Extract the (X, Y) coordinate from the center of the cell holding the provided text.  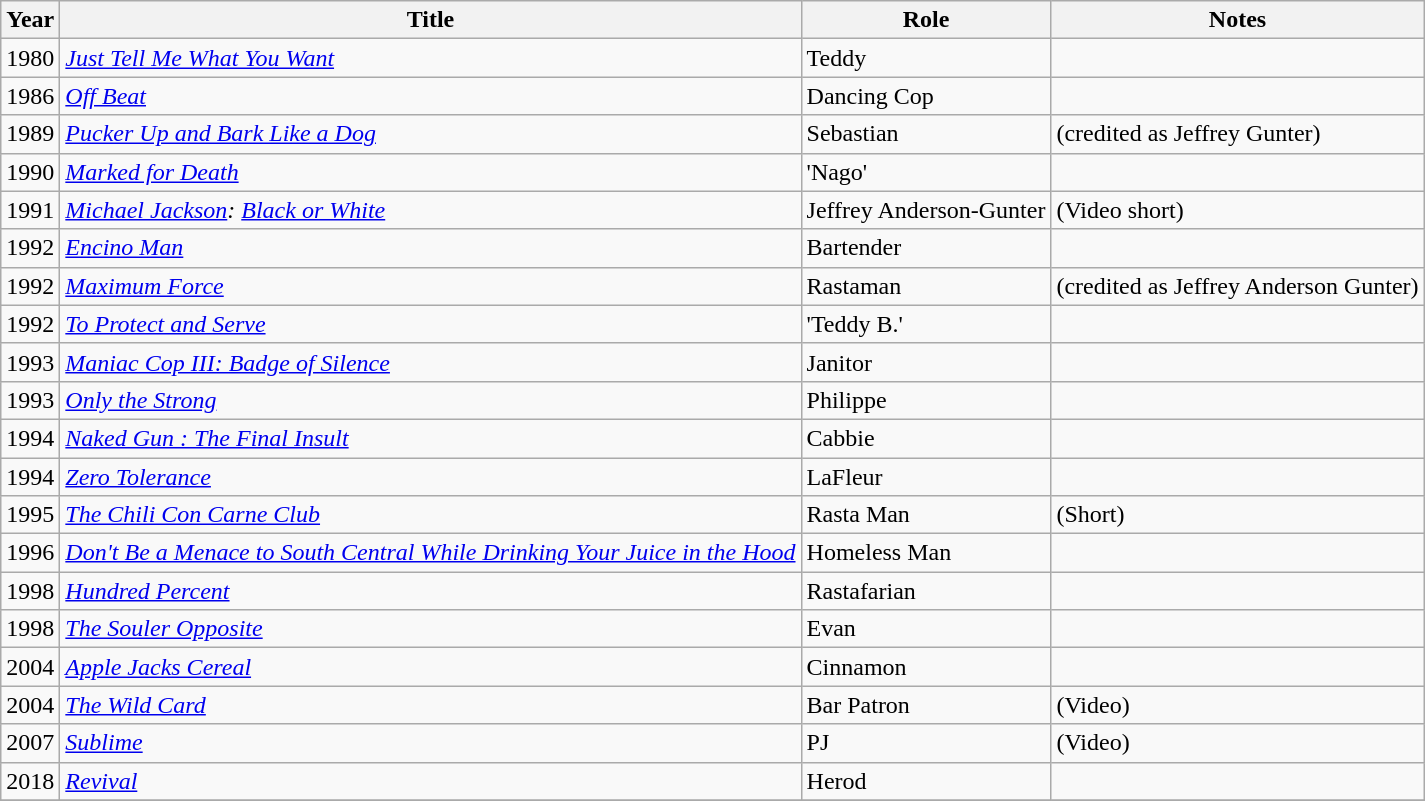
Don't Be a Menace to South Central While Drinking Your Juice in the Hood (430, 553)
The Wild Card (430, 705)
Cabbie (926, 438)
1989 (30, 134)
1990 (30, 172)
Notes (1238, 20)
Rasta Man (926, 515)
(Video short) (1238, 210)
2018 (30, 781)
Naked Gun : The Final Insult (430, 438)
Pucker Up and Bark Like a Dog (430, 134)
Teddy (926, 58)
Marked for Death (430, 172)
Maximum Force (430, 286)
Rastafarian (926, 591)
1986 (30, 96)
Homeless Man (926, 553)
To Protect and Serve (430, 324)
Just Tell Me What You Want (430, 58)
1980 (30, 58)
PJ (926, 743)
Sublime (430, 743)
1996 (30, 553)
Zero Tolerance (430, 477)
Dancing Cop (926, 96)
(credited as Jeffrey Gunter) (1238, 134)
Off Beat (430, 96)
(credited as Jeffrey Anderson Gunter) (1238, 286)
Cinnamon (926, 667)
(Short) (1238, 515)
Year (30, 20)
Evan (926, 629)
Philippe (926, 400)
1991 (30, 210)
Revival (430, 781)
Michael Jackson: Black or White (430, 210)
The Souler Opposite (430, 629)
2007 (30, 743)
'Nago' (926, 172)
Janitor (926, 362)
'Teddy B.' (926, 324)
Only the Strong (430, 400)
1995 (30, 515)
Title (430, 20)
Bar Patron (926, 705)
Herod (926, 781)
Sebastian (926, 134)
The Chili Con Carne Club (430, 515)
Role (926, 20)
Encino Man (430, 248)
LaFleur (926, 477)
Jeffrey Anderson-Gunter (926, 210)
Bartender (926, 248)
Hundred Percent (430, 591)
Apple Jacks Cereal (430, 667)
Rastaman (926, 286)
Maniac Cop III: Badge of Silence (430, 362)
